Detect which cell encompasses the target text, then output its [X, Y] center coordinate. 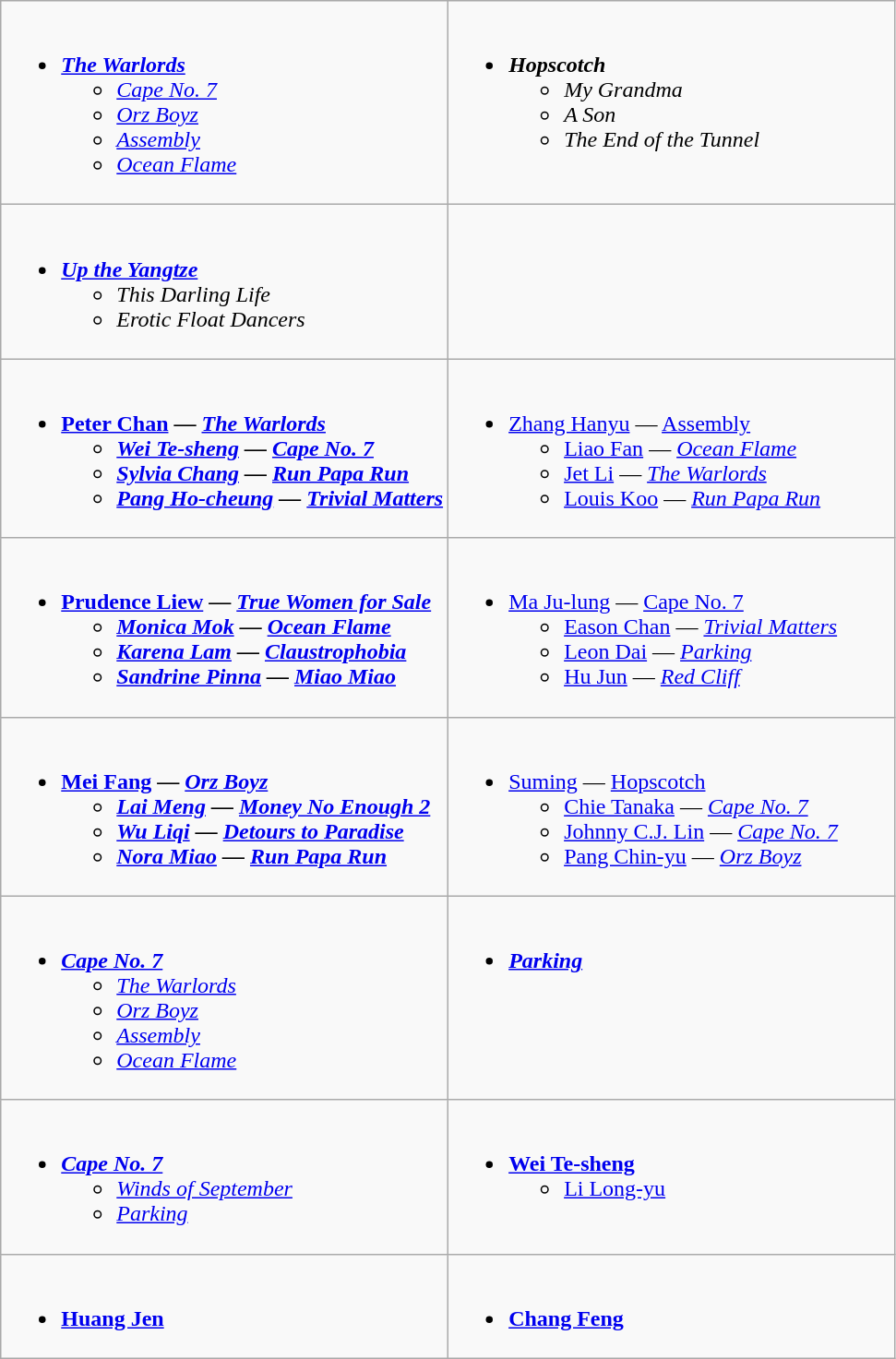
Chang Feng [672, 1306]
Huang Jen [225, 1306]
Cape No. 7The WarlordsOrz BoyzAssemblyOcean Flame [225, 998]
Up the YangtzeThis Darling LifeErotic Float Dancers [225, 282]
Wei Te-shengLi Long-yu [672, 1177]
Mei Fang — Orz BoyzLai Meng — Money No Enough 2Wu Liqi — Detours to ParadiseNora Miao — Run Papa Run [225, 806]
The WarlordsCape No. 7Orz BoyzAssemblyOcean Flame [225, 103]
Peter Chan — The WarlordsWei Te-sheng — Cape No. 7Sylvia Chang — Run Papa RunPang Ho-cheung — Trivial Matters [225, 448]
Zhang Hanyu — AssemblyLiao Fan — Ocean FlameJet Li — The WarlordsLouis Koo — Run Papa Run [672, 448]
Prudence Liew — True Women for SaleMonica Mok — Ocean FlameKarena Lam — ClaustrophobiaSandrine Pinna — Miao Miao [225, 627]
Parking [672, 998]
HopscotchMy GrandmaA SonThe End of the Tunnel [672, 103]
Ma Ju-lung — Cape No. 7Eason Chan — Trivial MattersLeon Dai — ParkingHu Jun — Red Cliff [672, 627]
Cape No. 7Winds of SeptemberParking [225, 1177]
Suming — HopscotchChie Tanaka — Cape No. 7Johnny C.J. Lin — Cape No. 7Pang Chin-yu — Orz Boyz [672, 806]
